Locate the cell with the specified text and output its [X, Y] center coordinate. 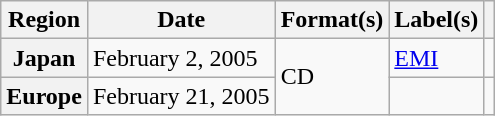
Region [44, 20]
CD [332, 77]
Europe [44, 96]
Date [181, 20]
February 2, 2005 [181, 58]
February 21, 2005 [181, 96]
Label(s) [436, 20]
EMI [436, 58]
Japan [44, 58]
Format(s) [332, 20]
